Return the (X, Y) coordinate for the center point of the cell that contains the specified text.  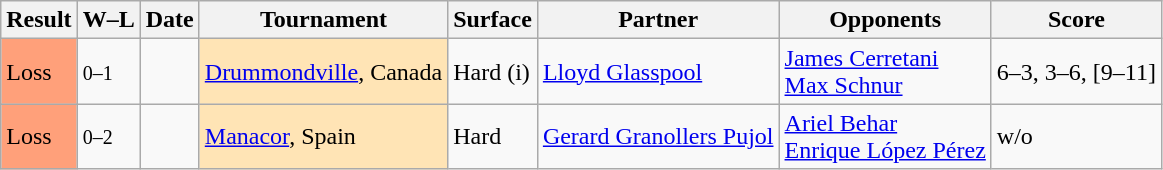
Opponents (885, 20)
W–L (108, 20)
Manacor, Spain (323, 136)
Lloyd Glasspool (658, 72)
Score (1076, 20)
Gerard Granollers Pujol (658, 136)
0–2 (108, 136)
6–3, 3–6, [9–11] (1076, 72)
Partner (658, 20)
0–1 (108, 72)
Hard (i) (493, 72)
Date (170, 20)
Hard (493, 136)
Ariel Behar Enrique López Pérez (885, 136)
Drummondville, Canada (323, 72)
Tournament (323, 20)
Surface (493, 20)
James Cerretani Max Schnur (885, 72)
Result (39, 20)
w/o (1076, 136)
